From the cell containing the given text, extract its center point as [x, y] coordinate. 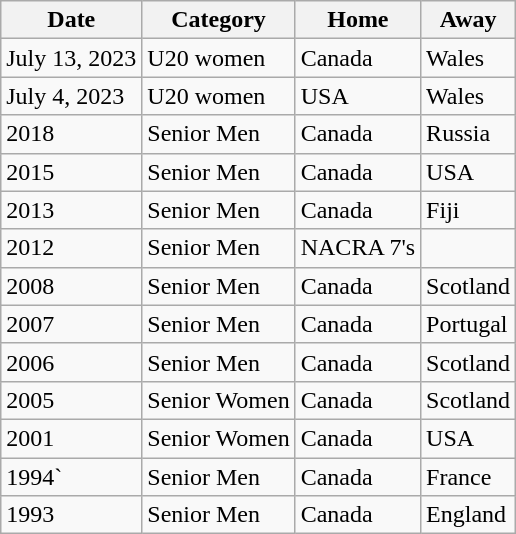
1993 [72, 515]
2018 [72, 134]
2008 [72, 286]
Away [468, 20]
2006 [72, 362]
1994` [72, 477]
Portugal [468, 324]
2015 [72, 172]
Home [358, 20]
Category [218, 20]
England [468, 515]
France [468, 477]
2005 [72, 400]
Fiji [468, 210]
2001 [72, 438]
Russia [468, 134]
Date [72, 20]
2013 [72, 210]
NACRA 7's [358, 248]
July 4, 2023 [72, 96]
2007 [72, 324]
2012 [72, 248]
July 13, 2023 [72, 58]
